Output the [X, Y] coordinate of the center of the cell containing the given text.  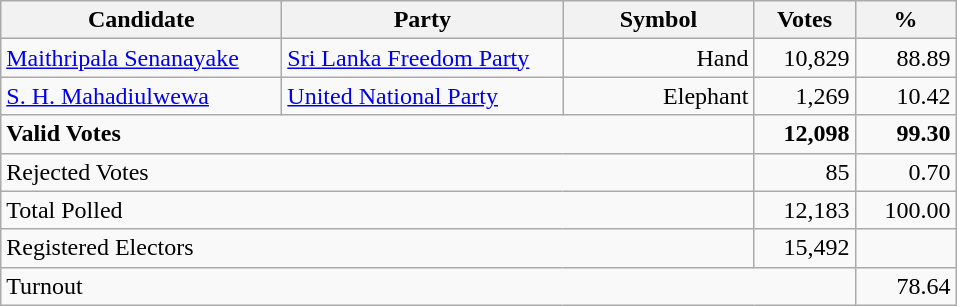
0.70 [906, 172]
12,183 [804, 210]
Maithripala Senanayake [142, 58]
United National Party [422, 96]
85 [804, 172]
10.42 [906, 96]
78.64 [906, 286]
Votes [804, 20]
12,098 [804, 134]
100.00 [906, 210]
15,492 [804, 248]
Rejected Votes [378, 172]
Symbol [658, 20]
Turnout [428, 286]
Total Polled [378, 210]
Registered Electors [378, 248]
88.89 [906, 58]
Party [422, 20]
Elephant [658, 96]
Hand [658, 58]
10,829 [804, 58]
Valid Votes [378, 134]
1,269 [804, 96]
Sri Lanka Freedom Party [422, 58]
% [906, 20]
S. H. Mahadiulwewa [142, 96]
99.30 [906, 134]
Candidate [142, 20]
